Output the (X, Y) coordinate of the center of the cell containing the given text.  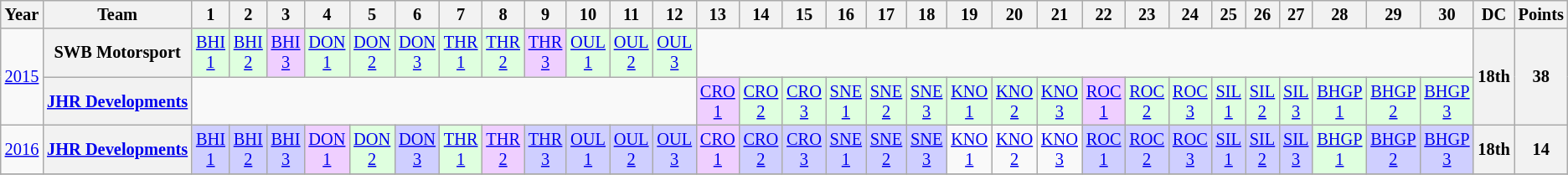
15 (804, 14)
4 (327, 14)
25 (1229, 14)
6 (417, 14)
3 (286, 14)
9 (545, 14)
11 (632, 14)
2016 (22, 149)
2015 (22, 77)
13 (718, 14)
7 (461, 14)
27 (1296, 14)
17 (886, 14)
28 (1339, 14)
21 (1060, 14)
24 (1190, 14)
29 (1393, 14)
19 (969, 14)
16 (846, 14)
5 (372, 14)
1 (211, 14)
8 (503, 14)
12 (674, 14)
10 (588, 14)
Team (117, 14)
Year (22, 14)
18 (926, 14)
30 (1447, 14)
DC (1493, 14)
22 (1104, 14)
2 (248, 14)
20 (1014, 14)
26 (1262, 14)
38 (1541, 77)
SWB Motorsport (117, 53)
Points (1541, 14)
23 (1147, 14)
